Find where the given text appears and provide that cell's center as (x, y) coordinate. 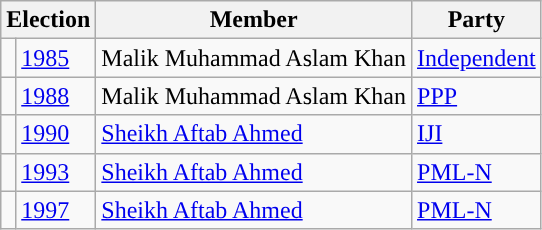
1990 (56, 134)
Independent (477, 58)
1993 (56, 172)
Member (254, 20)
IJI (477, 134)
Party (477, 20)
1997 (56, 210)
PPP (477, 96)
1988 (56, 96)
1985 (56, 58)
Election (48, 20)
